Find where the given text appears and provide that cell's center as (x, y) coordinate. 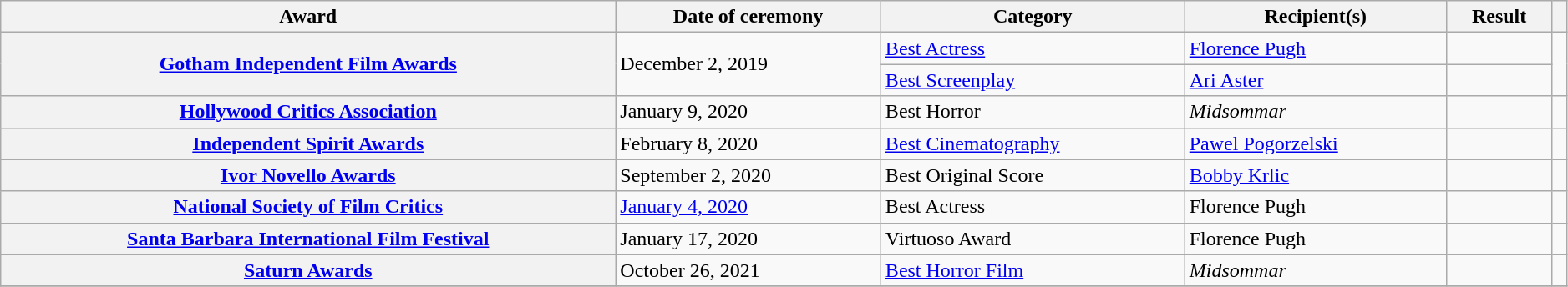
January 4, 2020 (748, 207)
Date of ceremony (748, 17)
Award (308, 17)
Ari Aster (1315, 80)
Category (1033, 17)
Ivor Novello Awards (308, 175)
September 2, 2020 (748, 175)
December 2, 2019 (748, 64)
Pawel Pogorzelski (1315, 143)
Best Original Score (1033, 175)
Result (1499, 17)
Santa Barbara International Film Festival (308, 239)
Best Screenplay (1033, 80)
February 8, 2020 (748, 143)
January 9, 2020 (748, 112)
Best Horror (1033, 112)
Virtuoso Award (1033, 239)
January 17, 2020 (748, 239)
Independent Spirit Awards (308, 143)
Recipient(s) (1315, 17)
October 26, 2021 (748, 270)
Hollywood Critics Association (308, 112)
Saturn Awards (308, 270)
Best Cinematography (1033, 143)
Best Horror Film (1033, 270)
Gotham Independent Film Awards (308, 64)
National Society of Film Critics (308, 207)
Bobby Krlic (1315, 175)
